Output the [x, y] coordinate of the center of the cell containing the given text.  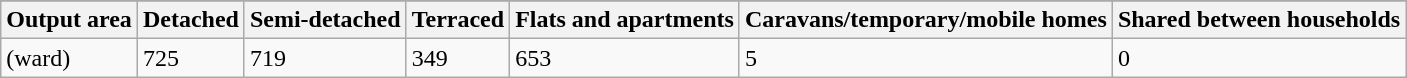
Terraced [458, 20]
0 [1258, 58]
Output area [70, 20]
Flats and apartments [625, 20]
Semi-detached [325, 20]
725 [190, 58]
Detached [190, 20]
653 [625, 58]
Caravans/temporary/mobile homes [926, 20]
(ward) [70, 58]
719 [325, 58]
349 [458, 58]
Shared between households [1258, 20]
5 [926, 58]
